Pinpoint the cell where the given text exists, returning its [X, Y] midpoint coordinate. 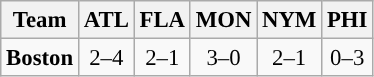
ATL [106, 20]
Boston [40, 58]
MON [223, 20]
3–0 [223, 58]
PHI [348, 20]
NYM [290, 20]
Team [40, 20]
FLA [162, 20]
0–3 [348, 58]
2–4 [106, 58]
